Extract the [x, y] coordinate from the center of the cell holding the provided text.  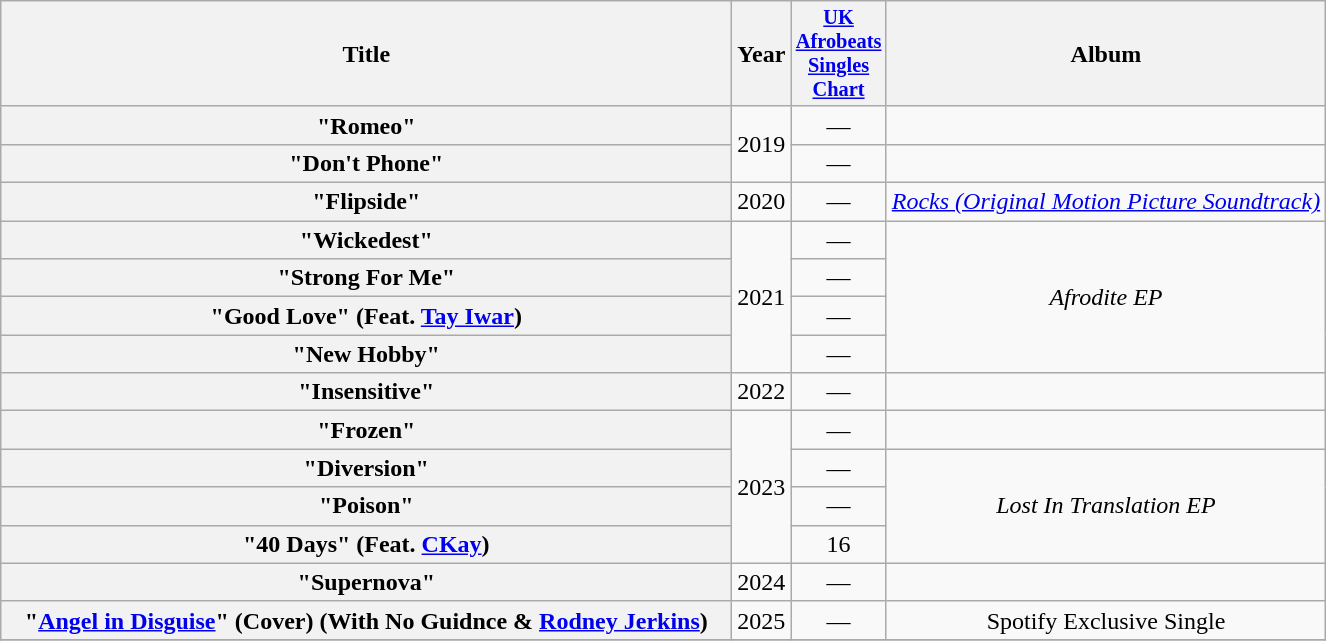
2024 [762, 582]
"40 Days" (Feat. CKay) [366, 544]
2025 [762, 620]
Album [1106, 54]
Title [366, 54]
UK Afrobeats Singles Chart [838, 54]
"Don't Phone" [366, 163]
Spotify Exclusive Single [1106, 620]
2023 [762, 487]
16 [838, 544]
"Strong For Me" [366, 278]
"Diversion" [366, 468]
Year [762, 54]
Afrodite EP [1106, 297]
"Romeo" [366, 125]
"Angel in Disguise" (Cover) (With No Guidnce & Rodney Jerkins) [366, 620]
2019 [762, 144]
2021 [762, 297]
2020 [762, 202]
"Frozen" [366, 430]
"Good Love" (Feat. Tay Iwar) [366, 316]
"Supernova" [366, 582]
Lost In Translation EP [1106, 506]
"Wickedest" [366, 240]
2022 [762, 392]
"Poison" [366, 506]
"Flipside" [366, 202]
"Insensitive" [366, 392]
"New Hobby" [366, 354]
Rocks (Original Motion Picture Soundtrack) [1106, 202]
